Scan for the cell matching the given text and deliver its (x, y) coordinate at center. 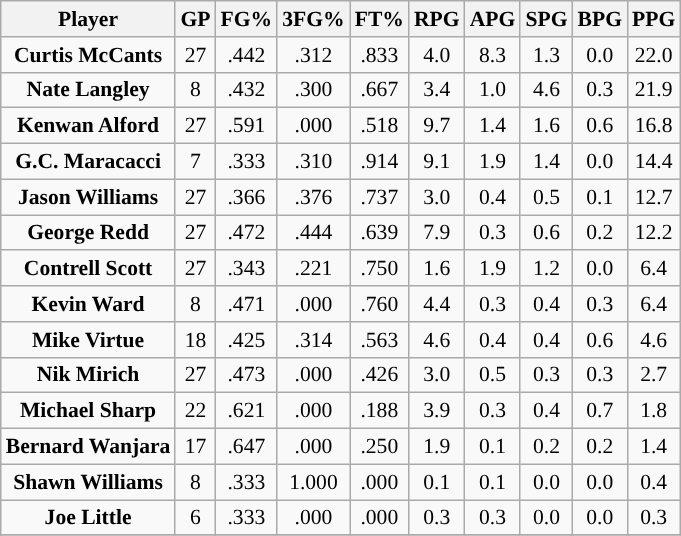
PPG (654, 19)
.737 (380, 197)
.432 (246, 90)
.760 (380, 304)
14.4 (654, 162)
4.4 (437, 304)
1.0 (493, 90)
.472 (246, 233)
.312 (313, 55)
Player (88, 19)
Mike Virtue (88, 340)
Kenwan Alford (88, 126)
6 (195, 518)
APG (493, 19)
22.0 (654, 55)
.563 (380, 340)
.647 (246, 447)
9.7 (437, 126)
SPG (546, 19)
.621 (246, 411)
3FG% (313, 19)
22 (195, 411)
12.2 (654, 233)
FG% (246, 19)
.444 (313, 233)
1.2 (546, 269)
3.4 (437, 90)
.426 (380, 375)
16.8 (654, 126)
7.9 (437, 233)
.343 (246, 269)
1.000 (313, 482)
.376 (313, 197)
RPG (437, 19)
Shawn Williams (88, 482)
.310 (313, 162)
17 (195, 447)
1.3 (546, 55)
Michael Sharp (88, 411)
FT% (380, 19)
Jason Williams (88, 197)
12.7 (654, 197)
0.7 (600, 411)
.473 (246, 375)
2.7 (654, 375)
9.1 (437, 162)
7 (195, 162)
.750 (380, 269)
.667 (380, 90)
.442 (246, 55)
Curtis McCants (88, 55)
.471 (246, 304)
3.9 (437, 411)
18 (195, 340)
Joe Little (88, 518)
Contrell Scott (88, 269)
1.8 (654, 411)
George Redd (88, 233)
.833 (380, 55)
.425 (246, 340)
8.3 (493, 55)
Bernard Wanjara (88, 447)
GP (195, 19)
BPG (600, 19)
Nate Langley (88, 90)
4.0 (437, 55)
21.9 (654, 90)
.639 (380, 233)
.518 (380, 126)
Kevin Ward (88, 304)
Nik Mirich (88, 375)
.250 (380, 447)
.914 (380, 162)
.188 (380, 411)
G.C. Maracacci (88, 162)
.366 (246, 197)
.221 (313, 269)
.591 (246, 126)
.314 (313, 340)
.300 (313, 90)
